Scan for the cell matching the given text and deliver its [X, Y] coordinate at center. 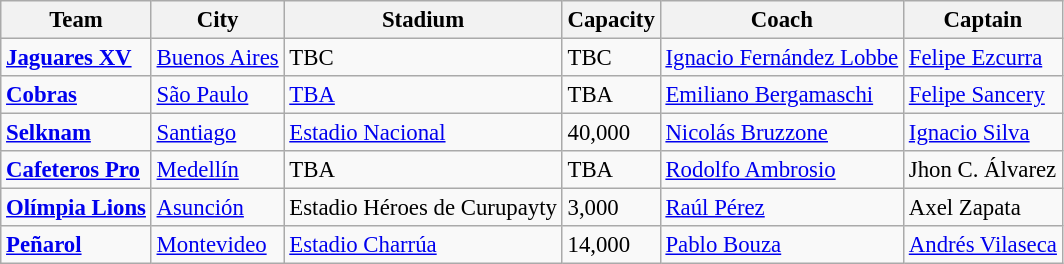
Coach [782, 20]
Andrés Vilaseca [982, 245]
Captain [982, 20]
Axel Zapata [982, 208]
Medellín [218, 170]
São Paulo [218, 95]
Jhon C. Álvarez [982, 170]
Ignacio Fernández Lobbe [782, 58]
Santiago [218, 133]
Buenos Aires [218, 58]
Estadio Héroes de Curupayty [423, 208]
3,000 [611, 208]
Felipe Sancery [982, 95]
Rodolfo Ambrosio [782, 170]
Montevideo [218, 245]
Stadium [423, 20]
Peñarol [76, 245]
Felipe Ezcurra [982, 58]
Ignacio Silva [982, 133]
Capacity [611, 20]
40,000 [611, 133]
Olímpia Lions [76, 208]
Asunción [218, 208]
14,000 [611, 245]
Selknam [76, 133]
Estadio Charrúa [423, 245]
Emiliano Bergamaschi [782, 95]
Cobras [76, 95]
Raúl Pérez [782, 208]
Pablo Bouza [782, 245]
Jaguares XV [76, 58]
Estadio Nacional [423, 133]
Team [76, 20]
City [218, 20]
Nicolás Bruzzone [782, 133]
Cafeteros Pro [76, 170]
